Detect which cell encompasses the target text, then output its (X, Y) center coordinate. 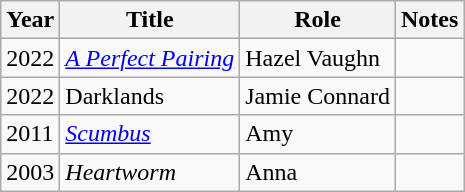
Scumbus (150, 134)
Amy (318, 134)
Hazel Vaughn (318, 58)
Anna (318, 172)
Heartworm (150, 172)
Year (30, 20)
2011 (30, 134)
A Perfect Pairing (150, 58)
Title (150, 20)
Jamie Connard (318, 96)
2003 (30, 172)
Notes (429, 20)
Darklands (150, 96)
Role (318, 20)
